Provide the (X, Y) coordinate of the cell's center where the given text is located.  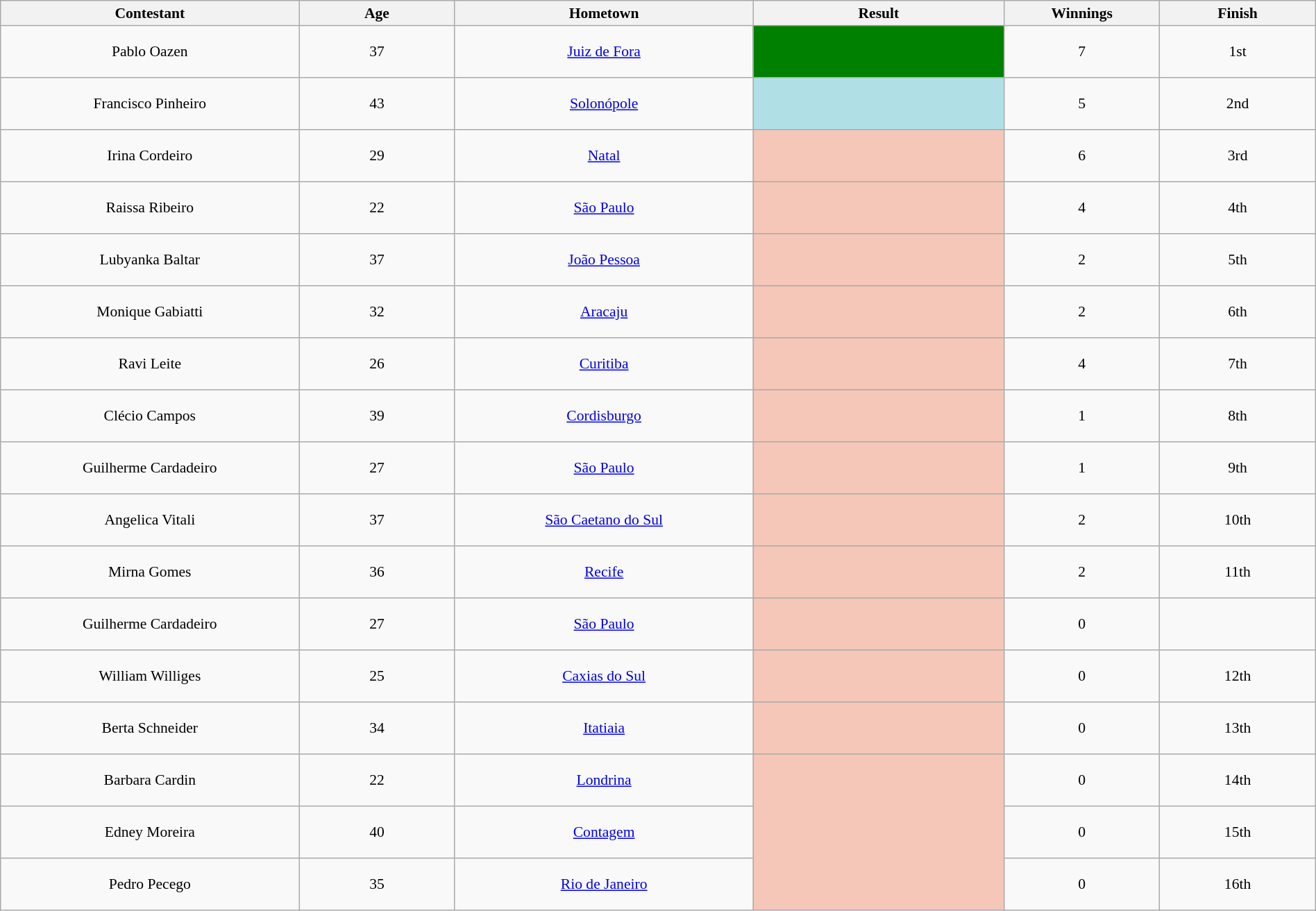
Solonópole (604, 104)
Juiz de Fora (604, 51)
14th (1238, 780)
Edney Moreira (150, 833)
6 (1082, 155)
Londrina (604, 780)
40 (377, 833)
Winnings (1082, 13)
Contestant (150, 13)
Itatiaia (604, 729)
Pablo Oazen (150, 51)
35 (377, 884)
Barbara Cardin (150, 780)
Ravi Leite (150, 364)
Clécio Campos (150, 416)
Aracaju (604, 312)
Francisco Pinheiro (150, 104)
15th (1238, 833)
10th (1238, 520)
11th (1238, 572)
26 (377, 364)
8th (1238, 416)
William Williges (150, 676)
5th (1238, 259)
Rio de Janeiro (604, 884)
Irina Cordeiro (150, 155)
6th (1238, 312)
29 (377, 155)
Caxias do Sul (604, 676)
34 (377, 729)
São Caetano do Sul (604, 520)
4th (1238, 208)
Lubyanka Baltar (150, 259)
Recife (604, 572)
Finish (1238, 13)
Raissa Ribeiro (150, 208)
36 (377, 572)
7th (1238, 364)
Monique Gabiatti (150, 312)
16th (1238, 884)
9th (1238, 468)
13th (1238, 729)
5 (1082, 104)
25 (377, 676)
Hometown (604, 13)
32 (377, 312)
12th (1238, 676)
Mirna Gomes (150, 572)
Natal (604, 155)
Contagem (604, 833)
Angelica Vitali (150, 520)
2nd (1238, 104)
Result (879, 13)
Pedro Pecego (150, 884)
Age (377, 13)
Curitiba (604, 364)
Berta Schneider (150, 729)
43 (377, 104)
Cordisburgo (604, 416)
7 (1082, 51)
1st (1238, 51)
3rd (1238, 155)
39 (377, 416)
João Pessoa (604, 259)
